Locate the cell with the specified text and output its [X, Y] center coordinate. 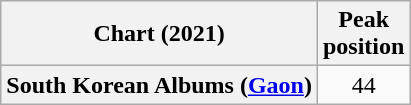
Peakposition [363, 34]
Chart (2021) [160, 34]
South Korean Albums (Gaon) [160, 85]
44 [363, 85]
